Extract the (x, y) coordinate from the center of the cell holding the provided text.  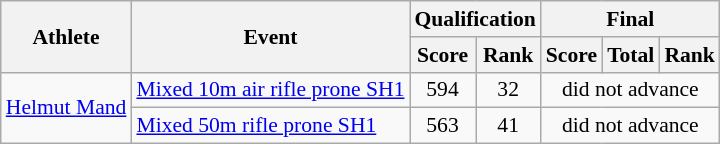
Total (630, 55)
Mixed 50m rifle prone SH1 (270, 126)
Mixed 10m air rifle prone SH1 (270, 90)
32 (508, 90)
Athlete (66, 36)
563 (443, 126)
41 (508, 126)
Event (270, 36)
Helmut Mand (66, 108)
Qualification (476, 19)
Final (630, 19)
594 (443, 90)
